From the cell containing the given text, extract its center point as (x, y) coordinate. 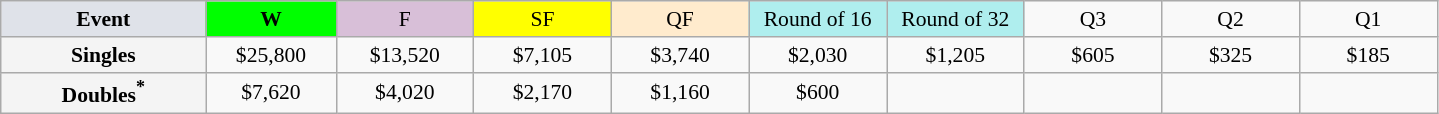
Round of 16 (818, 19)
Event (104, 19)
Round of 32 (955, 19)
$3,740 (680, 55)
F (405, 19)
$25,800 (271, 55)
$185 (1368, 55)
QF (680, 19)
$7,620 (271, 92)
$13,520 (405, 55)
SF (543, 19)
Singles (104, 55)
Q2 (1231, 19)
Q3 (1093, 19)
$605 (1093, 55)
$2,170 (543, 92)
$325 (1231, 55)
Q1 (1368, 19)
$1,160 (680, 92)
Doubles* (104, 92)
$1,205 (955, 55)
$2,030 (818, 55)
$4,020 (405, 92)
$600 (818, 92)
W (271, 19)
$7,105 (543, 55)
